Output the (x, y) coordinate of the center of the cell containing the given text.  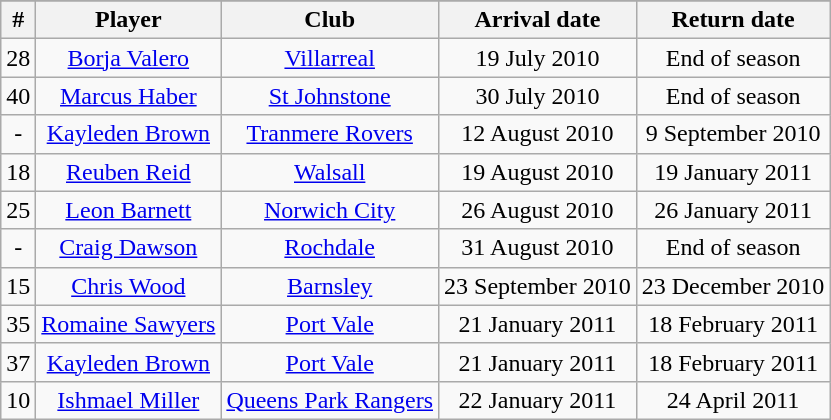
Villarreal (330, 58)
Norwich City (330, 210)
Walsall (330, 172)
Marcus Haber (128, 96)
Rochdale (330, 248)
31 August 2010 (538, 248)
22 January 2011 (538, 400)
26 August 2010 (538, 210)
30 July 2010 (538, 96)
Queens Park Rangers (330, 400)
Player (128, 20)
Craig Dawson (128, 248)
15 (18, 286)
Arrival date (538, 20)
Tranmere Rovers (330, 134)
St Johnstone (330, 96)
# (18, 20)
19 January 2011 (733, 172)
10 (18, 400)
28 (18, 58)
9 September 2010 (733, 134)
Reuben Reid (128, 172)
18 (18, 172)
Ishmael Miller (128, 400)
35 (18, 324)
Leon Barnett (128, 210)
Romaine Sawyers (128, 324)
37 (18, 362)
12 August 2010 (538, 134)
40 (18, 96)
Club (330, 20)
Barnsley (330, 286)
19 August 2010 (538, 172)
23 September 2010 (538, 286)
25 (18, 210)
23 December 2010 (733, 286)
19 July 2010 (538, 58)
Borja Valero (128, 58)
26 January 2011 (733, 210)
Chris Wood (128, 286)
24 April 2011 (733, 400)
Return date (733, 20)
